Search for the cell housing the specified text and yield its [x, y] center coordinate. 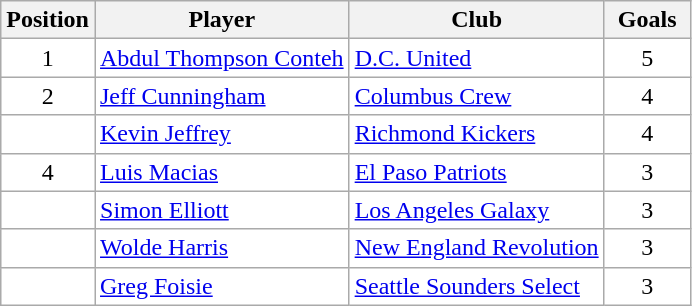
Kevin Jeffrey [222, 134]
Goals [647, 20]
Club [476, 20]
Player [222, 20]
Seattle Sounders Select [476, 286]
D.C. United [476, 58]
Position [48, 20]
Jeff Cunningham [222, 96]
Richmond Kickers [476, 134]
Abdul Thompson Conteh [222, 58]
Wolde Harris [222, 248]
Los Angeles Galaxy [476, 210]
Columbus Crew [476, 96]
Simon Elliott [222, 210]
New England Revolution [476, 248]
1 [48, 58]
5 [647, 58]
Greg Foisie [222, 286]
2 [48, 96]
El Paso Patriots [476, 172]
Luis Macias [222, 172]
